Determine the (x, y) coordinate at the center of the cell enclosing the given text.  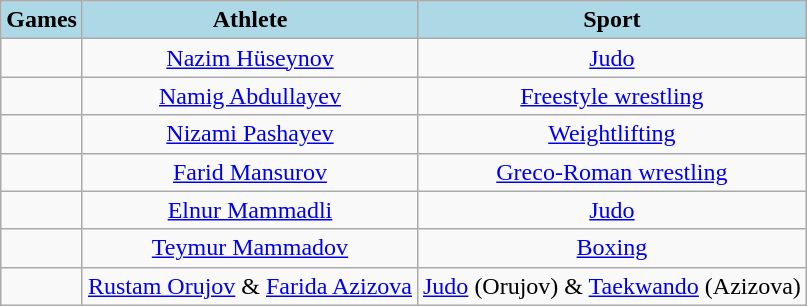
Elnur Mammadli (250, 210)
Greco-Roman wrestling (612, 172)
Boxing (612, 248)
Rustam Orujov & Farida Azizova (250, 286)
Freestyle wrestling (612, 96)
Sport (612, 20)
Namig Abdullayev (250, 96)
Athlete (250, 20)
Games (42, 20)
Nizami Pashayev (250, 134)
Teymur Mammadov (250, 248)
Judo (Orujov) & Taekwando (Azizova) (612, 286)
Farid Mansurov (250, 172)
Weightlifting (612, 134)
Nazim Hüseynov (250, 58)
